Return [x, y] of the center of cell containing provided text 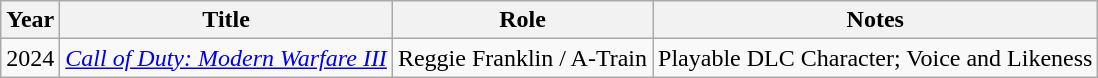
Notes [876, 20]
Reggie Franklin / A-Train [522, 58]
Call of Duty: Modern Warfare III [226, 58]
Role [522, 20]
Title [226, 20]
Year [30, 20]
2024 [30, 58]
Playable DLC Character; Voice and Likeness [876, 58]
